Return (x, y) of the center of cell containing provided text 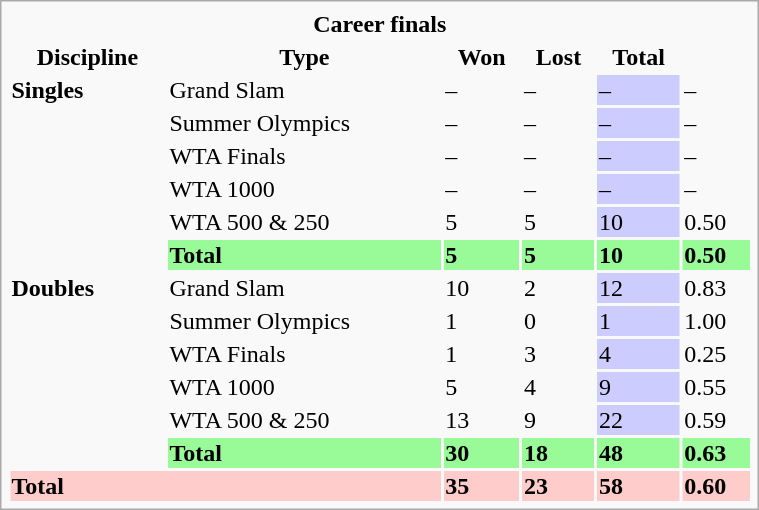
0.60 (716, 486)
22 (638, 420)
Type (304, 57)
0.63 (716, 453)
Won (482, 57)
0.83 (716, 288)
12 (638, 288)
58 (638, 486)
0.25 (716, 354)
Lost (559, 57)
3 (559, 354)
2 (559, 288)
0 (559, 321)
35 (482, 486)
Doubles (88, 370)
48 (638, 453)
1.00 (716, 321)
0.59 (716, 420)
Singles (88, 172)
0.55 (716, 387)
13 (482, 420)
23 (559, 486)
Career finals (380, 24)
Discipline (88, 57)
30 (482, 453)
18 (559, 453)
